Pinpoint the cell where the given text exists, returning its (X, Y) midpoint coordinate. 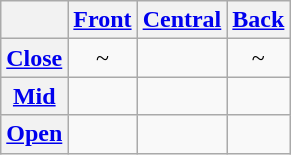
Mid (34, 96)
Open (34, 134)
Central (182, 20)
Back (258, 20)
Front (102, 20)
Close (34, 58)
